Extract the [x, y] coordinate from the center of the cell holding the provided text.  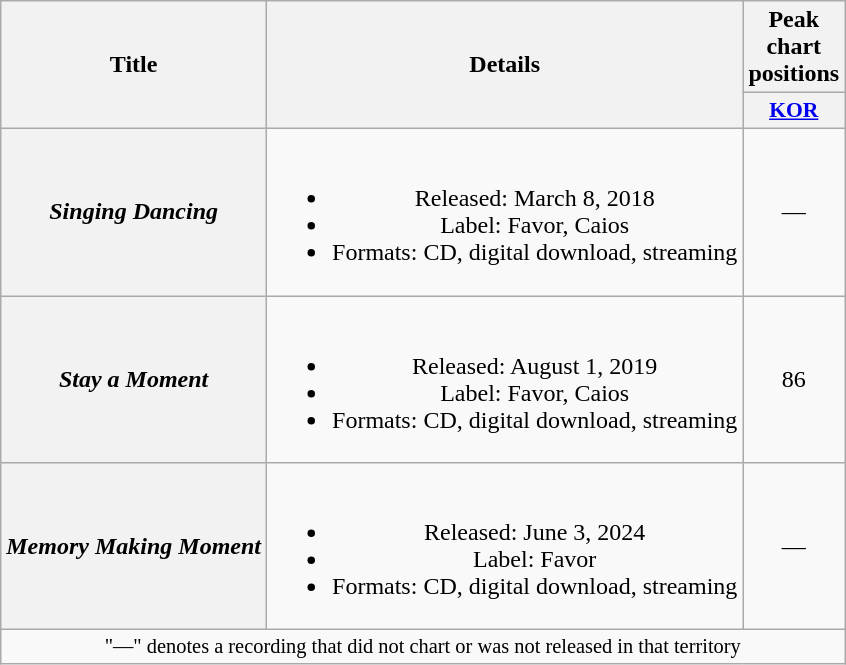
Title [134, 65]
Singing Dancing [134, 212]
86 [794, 380]
Released: June 3, 2024Label: FavorFormats: CD, digital download, streaming [505, 546]
Released: August 1, 2019Label: Favor, CaiosFormats: CD, digital download, streaming [505, 380]
Details [505, 65]
KOR [794, 111]
Memory Making Moment [134, 546]
"—" denotes a recording that did not chart or was not released in that territory [423, 647]
Stay a Moment [134, 380]
Released: March 8, 2018Label: Favor, CaiosFormats: CD, digital download, streaming [505, 212]
Peak chart positions [794, 47]
